Return the [X, Y] coordinate for the center point of the cell that contains the specified text.  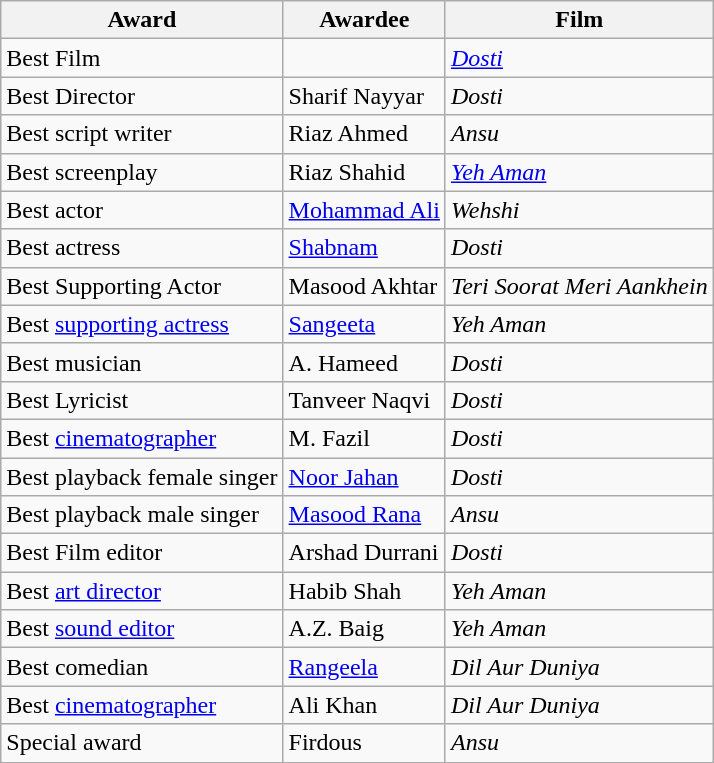
Awardee [364, 20]
Shabnam [364, 248]
Best playback female singer [142, 477]
Mohammad Ali [364, 210]
Special award [142, 743]
Sharif Nayyar [364, 96]
Best actress [142, 248]
Best musician [142, 362]
Masood Rana [364, 515]
A.Z. Baig [364, 629]
Sangeeta [364, 324]
Best playback male singer [142, 515]
Best Lyricist [142, 400]
Rangeela [364, 667]
Habib Shah [364, 591]
Arshad Durrani [364, 553]
Best script writer [142, 134]
Noor Jahan [364, 477]
Award [142, 20]
Tanveer Naqvi [364, 400]
Ali Khan [364, 705]
Best screenplay [142, 172]
Best Director [142, 96]
Teri Soorat Meri Aankhein [579, 286]
Best actor [142, 210]
Best art director [142, 591]
Riaz Shahid [364, 172]
Riaz Ahmed [364, 134]
Best Film editor [142, 553]
Wehshi [579, 210]
Best Supporting Actor [142, 286]
A. Hameed [364, 362]
Best Film [142, 58]
Masood Akhtar [364, 286]
Firdous [364, 743]
Best sound editor [142, 629]
Best comedian [142, 667]
Film [579, 20]
M. Fazil [364, 438]
Best supporting actress [142, 324]
